Identify which cell holds the provided text, then report its [x, y] central coordinate. 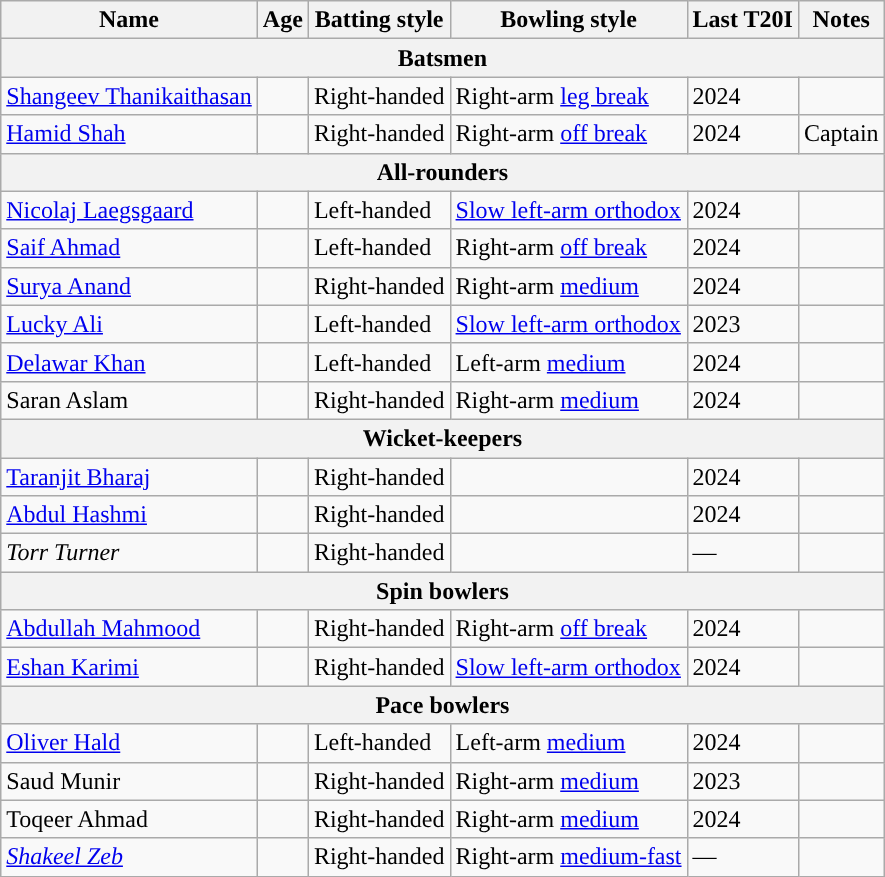
Delawar Khan [130, 362]
Hamid Shah [130, 134]
Spin bowlers [442, 591]
Age [282, 20]
Abdullah Mahmood [130, 629]
Pace bowlers [442, 705]
All-rounders [442, 172]
Right-arm medium-fast [568, 857]
Shakeel Zeb [130, 857]
Saif Ahmad [130, 248]
Bowling style [568, 20]
Saud Munir [130, 781]
Shangeev Thanikaithasan [130, 96]
Oliver Hald [130, 743]
Notes [841, 20]
Captain [841, 134]
Last T20I [742, 20]
Nicolaj Laegsgaard [130, 210]
Wicket-keepers [442, 438]
Batting style [379, 20]
Eshan Karimi [130, 667]
Torr Turner [130, 553]
Right-arm leg break [568, 96]
Abdul Hashmi [130, 515]
Toqeer Ahmad [130, 819]
Taranjit Bharaj [130, 477]
Name [130, 20]
Batsmen [442, 58]
Saran Aslam [130, 400]
Lucky Ali [130, 324]
Surya Anand [130, 286]
